Locate the cell with the specified text and output its (X, Y) center coordinate. 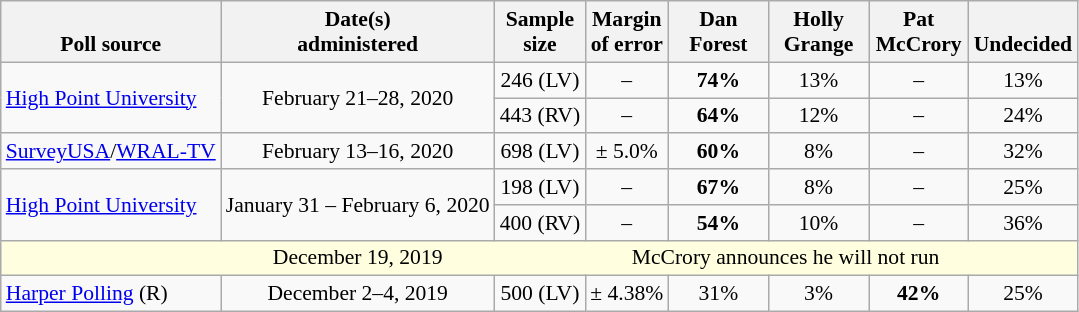
32% (1023, 152)
64% (718, 116)
PatMcCrory (919, 32)
246 (LV) (540, 80)
24% (1023, 116)
443 (RV) (540, 116)
± 4.38% (626, 294)
60% (718, 152)
December 2–4, 2019 (358, 294)
12% (818, 116)
Marginof error (626, 32)
February 21–28, 2020 (358, 98)
198 (LV) (540, 187)
36% (1023, 223)
54% (718, 223)
February 13–16, 2020 (358, 152)
December 19, 2019 (358, 258)
500 (LV) (540, 294)
DanForest (718, 32)
Harper Polling (R) (111, 294)
Undecided (1023, 32)
January 31 – February 6, 2020 (358, 204)
74% (718, 80)
698 (LV) (540, 152)
10% (818, 223)
Poll source (111, 32)
HollyGrange (818, 32)
31% (718, 294)
± 5.0% (626, 152)
67% (718, 187)
SurveyUSA/WRAL-TV (111, 152)
400 (RV) (540, 223)
3% (818, 294)
42% (919, 294)
McCrory announces he will not run (786, 258)
Samplesize (540, 32)
Date(s)administered (358, 32)
